Extract the (x, y) coordinate from the center of the cell holding the provided text.  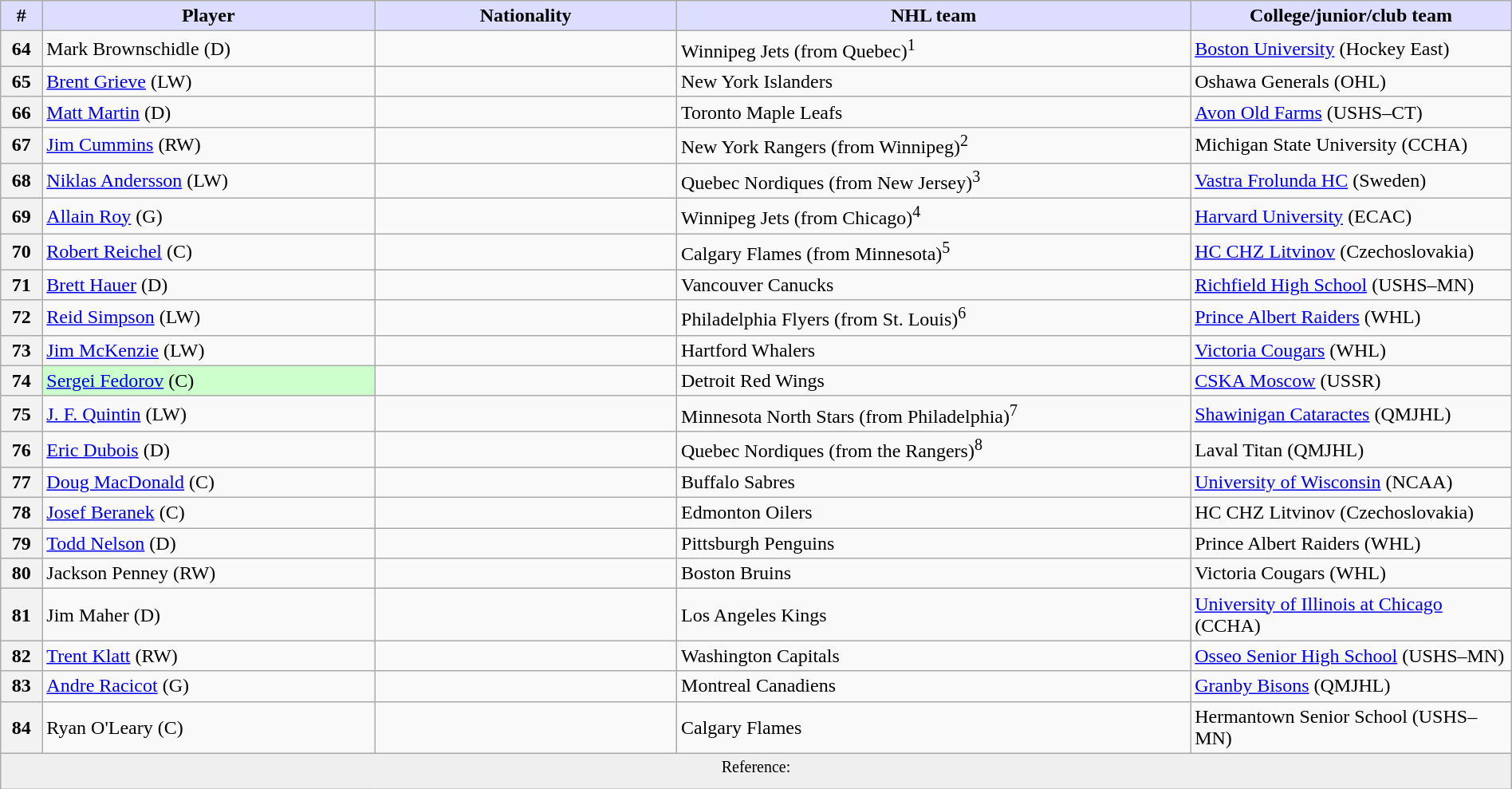
Vastra Frolunda HC (Sweden) (1351, 180)
70 (22, 252)
67 (22, 145)
73 (22, 350)
Reid Simpson (LW) (209, 318)
Minnesota North Stars (from Philadelphia)7 (934, 413)
Boston University (Hockey East) (1351, 49)
Winnipeg Jets (from Chicago)4 (934, 217)
Matt Martin (D) (209, 112)
Reference: (756, 771)
Laval Titan (QMJHL) (1351, 450)
Nationality (526, 16)
Toronto Maple Leafs (934, 112)
Calgary Flames (934, 728)
82 (22, 656)
Quebec Nordiques (from New Jersey)3 (934, 180)
Michigan State University (CCHA) (1351, 145)
Richfield High School (USHS–MN) (1351, 285)
77 (22, 483)
75 (22, 413)
81 (22, 614)
78 (22, 513)
74 (22, 381)
Player (209, 16)
Doug MacDonald (C) (209, 483)
Ryan O'Leary (C) (209, 728)
80 (22, 574)
79 (22, 543)
Eric Dubois (D) (209, 450)
CSKA Moscow (USSR) (1351, 381)
72 (22, 318)
College/junior/club team (1351, 16)
Mark Brownschidle (D) (209, 49)
Niklas Andersson (LW) (209, 180)
83 (22, 686)
76 (22, 450)
Harvard University (ECAC) (1351, 217)
Allain Roy (G) (209, 217)
Hermantown Senior School (USHS–MN) (1351, 728)
University of Illinois at Chicago (CCHA) (1351, 614)
71 (22, 285)
Jackson Penney (RW) (209, 574)
Calgary Flames (from Minnesota)5 (934, 252)
Josef Beranek (C) (209, 513)
Pittsburgh Penguins (934, 543)
Robert Reichel (C) (209, 252)
68 (22, 180)
Trent Klatt (RW) (209, 656)
Shawinigan Cataractes (QMJHL) (1351, 413)
65 (22, 81)
66 (22, 112)
University of Wisconsin (NCAA) (1351, 483)
Granby Bisons (QMJHL) (1351, 686)
Brett Hauer (D) (209, 285)
Edmonton Oilers (934, 513)
New York Islanders (934, 81)
84 (22, 728)
# (22, 16)
Quebec Nordiques (from the Rangers)8 (934, 450)
Washington Capitals (934, 656)
Detroit Red Wings (934, 381)
Montreal Canadiens (934, 686)
Andre Racicot (G) (209, 686)
Sergei Fedorov (C) (209, 381)
Jim Maher (D) (209, 614)
Todd Nelson (D) (209, 543)
NHL team (934, 16)
J. F. Quintin (LW) (209, 413)
64 (22, 49)
Brent Grieve (LW) (209, 81)
New York Rangers (from Winnipeg)2 (934, 145)
69 (22, 217)
Vancouver Canucks (934, 285)
Winnipeg Jets (from Quebec)1 (934, 49)
Jim Cummins (RW) (209, 145)
Los Angeles Kings (934, 614)
Jim McKenzie (LW) (209, 350)
Avon Old Farms (USHS–CT) (1351, 112)
Boston Bruins (934, 574)
Hartford Whalers (934, 350)
Buffalo Sabres (934, 483)
Osseo Senior High School (USHS–MN) (1351, 656)
Oshawa Generals (OHL) (1351, 81)
Philadelphia Flyers (from St. Louis)6 (934, 318)
